Provide the (x, y) coordinate of the cell's center where the given text is located.  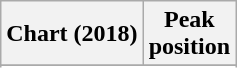
Chart (2018) (72, 34)
Peakposition (189, 34)
